Return [X, Y] of the center of cell containing provided text 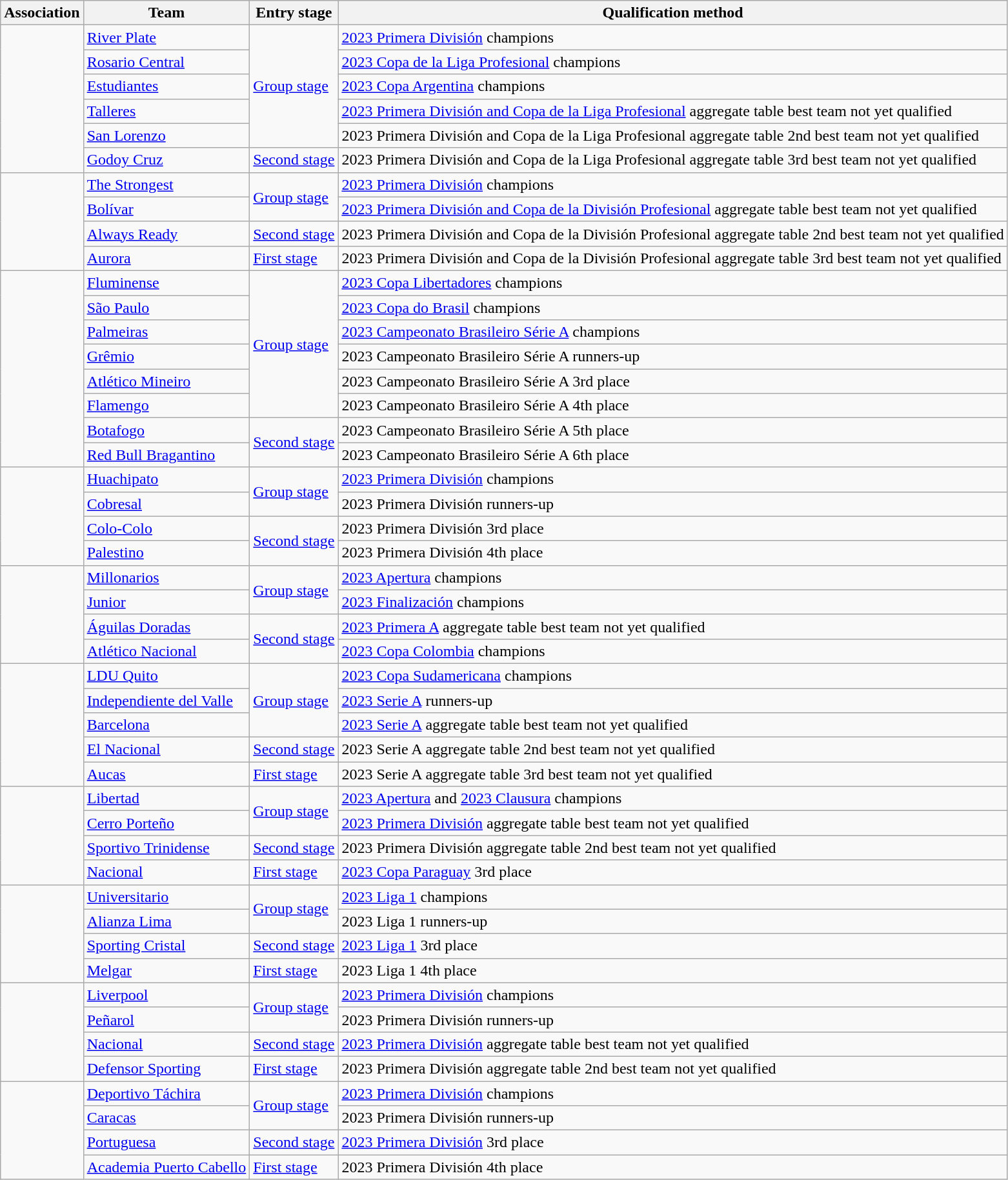
Bolívar [166, 209]
2023 Campeonato Brasileiro Série A runners-up [672, 357]
2023 Apertura champions [672, 577]
River Plate [166, 37]
2023 Copa Libertadores champions [672, 283]
Colo-Colo [166, 528]
Caracas [166, 1118]
Godoy Cruz [166, 160]
2023 Copa Sudamericana champions [672, 675]
2023 Copa Colombia champions [672, 651]
Atlético Nacional [166, 651]
São Paulo [166, 308]
Águilas Doradas [166, 626]
2023 Serie A aggregate table best team not yet qualified [672, 725]
Sporting Cristal [166, 946]
2023 Campeonato Brasileiro Série A champions [672, 332]
Barcelona [166, 725]
2023 Serie A aggregate table 3rd best team not yet qualified [672, 774]
Libertad [166, 799]
Palestino [166, 553]
Grêmio [166, 357]
Cobresal [166, 504]
Cerro Porteño [166, 823]
Liverpool [166, 995]
Sportivo Trinidense [166, 848]
2023 Primera División and Copa de la División Profesional aggregate table best team not yet qualified [672, 209]
Rosario Central [166, 62]
2023 Liga 1 3rd place [672, 946]
Fluminense [166, 283]
2023 Campeonato Brasileiro Série A 3rd place [672, 381]
2023 Primera División and Copa de la División Profesional aggregate table 3rd best team not yet qualified [672, 258]
San Lorenzo [166, 135]
2023 Liga 1 champions [672, 897]
2023 Copa de la Liga Profesional champions [672, 62]
Melgar [166, 970]
Huachipato [166, 479]
2023 Copa Paraguay 3rd place [672, 872]
2023 Campeonato Brasileiro Série A 5th place [672, 430]
2023 Primera División and Copa de la Liga Profesional aggregate table 2nd best team not yet qualified [672, 135]
2023 Serie A aggregate table 2nd best team not yet qualified [672, 750]
Peñarol [166, 1019]
Team [166, 13]
Independiente del Valle [166, 700]
Palmeiras [166, 332]
2023 Copa do Brasil champions [672, 308]
Academia Puerto Cabello [166, 1167]
2023 Copa Argentina champions [672, 86]
Universitario [166, 897]
Atlético Mineiro [166, 381]
2023 Apertura and 2023 Clausura champions [672, 799]
The Strongest [166, 185]
Estudiantes [166, 86]
Millonarios [166, 577]
Junior [166, 602]
2023 Liga 1 4th place [672, 970]
2023 Primera A aggregate table best team not yet qualified [672, 626]
Botafogo [166, 430]
2023 Liga 1 runners-up [672, 921]
Always Ready [166, 234]
Red Bull Bragantino [166, 455]
Entry stage [294, 13]
2023 Campeonato Brasileiro Série A 6th place [672, 455]
Flamengo [166, 406]
2023 Primera División and Copa de la Liga Profesional aggregate table 3rd best team not yet qualified [672, 160]
Aurora [166, 258]
Talleres [166, 111]
2023 Campeonato Brasileiro Série A 4th place [672, 406]
Alianza Lima [166, 921]
Qualification method [672, 13]
2023 Primera División and Copa de la Liga Profesional aggregate table best team not yet qualified [672, 111]
2023 Primera División and Copa de la División Profesional aggregate table 2nd best team not yet qualified [672, 234]
El Nacional [166, 750]
LDU Quito [166, 675]
2023 Finalización champions [672, 602]
Portuguesa [166, 1143]
Aucas [166, 774]
2023 Serie A runners-up [672, 700]
Defensor Sporting [166, 1068]
Deportivo Táchira [166, 1094]
Association [42, 13]
